Return the [X, Y] coordinate for the center point of the cell that contains the specified text.  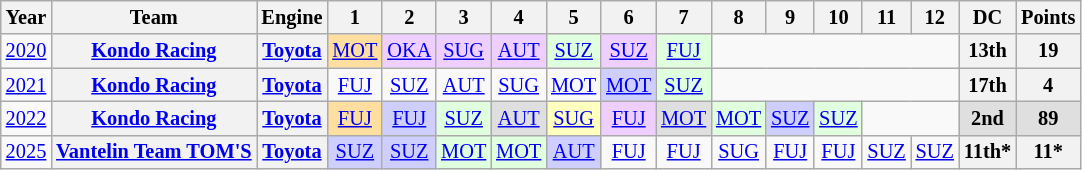
8 [738, 17]
OKA [409, 51]
19 [1048, 51]
11* [1048, 152]
5 [574, 17]
Points [1048, 17]
6 [628, 17]
17th [988, 85]
1 [354, 17]
2022 [26, 118]
11 [886, 17]
11th* [988, 152]
3 [464, 17]
Engine [292, 17]
89 [1048, 118]
2021 [26, 85]
10 [838, 17]
Year [26, 17]
13th [988, 51]
2 [409, 17]
9 [790, 17]
Vantelin Team TOM'S [154, 152]
2020 [26, 51]
7 [684, 17]
Team [154, 17]
DC [988, 17]
2nd [988, 118]
2025 [26, 152]
12 [935, 17]
